Identify which cell holds the provided text, then report its [x, y] central coordinate. 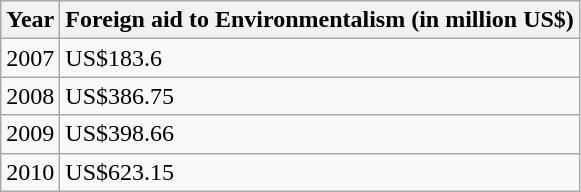
2010 [30, 172]
Foreign aid to Environmentalism (in million US$) [320, 20]
US$398.66 [320, 134]
US$183.6 [320, 58]
2009 [30, 134]
US$386.75 [320, 96]
2008 [30, 96]
2007 [30, 58]
Year [30, 20]
US$623.15 [320, 172]
